Return the (x, y) coordinate for the center point of the cell that contains the specified text.  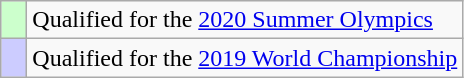
Qualified for the 2020 Summer Olympics (245, 20)
Qualified for the 2019 World Championship (245, 58)
